Search for the cell housing the specified text and yield its [x, y] center coordinate. 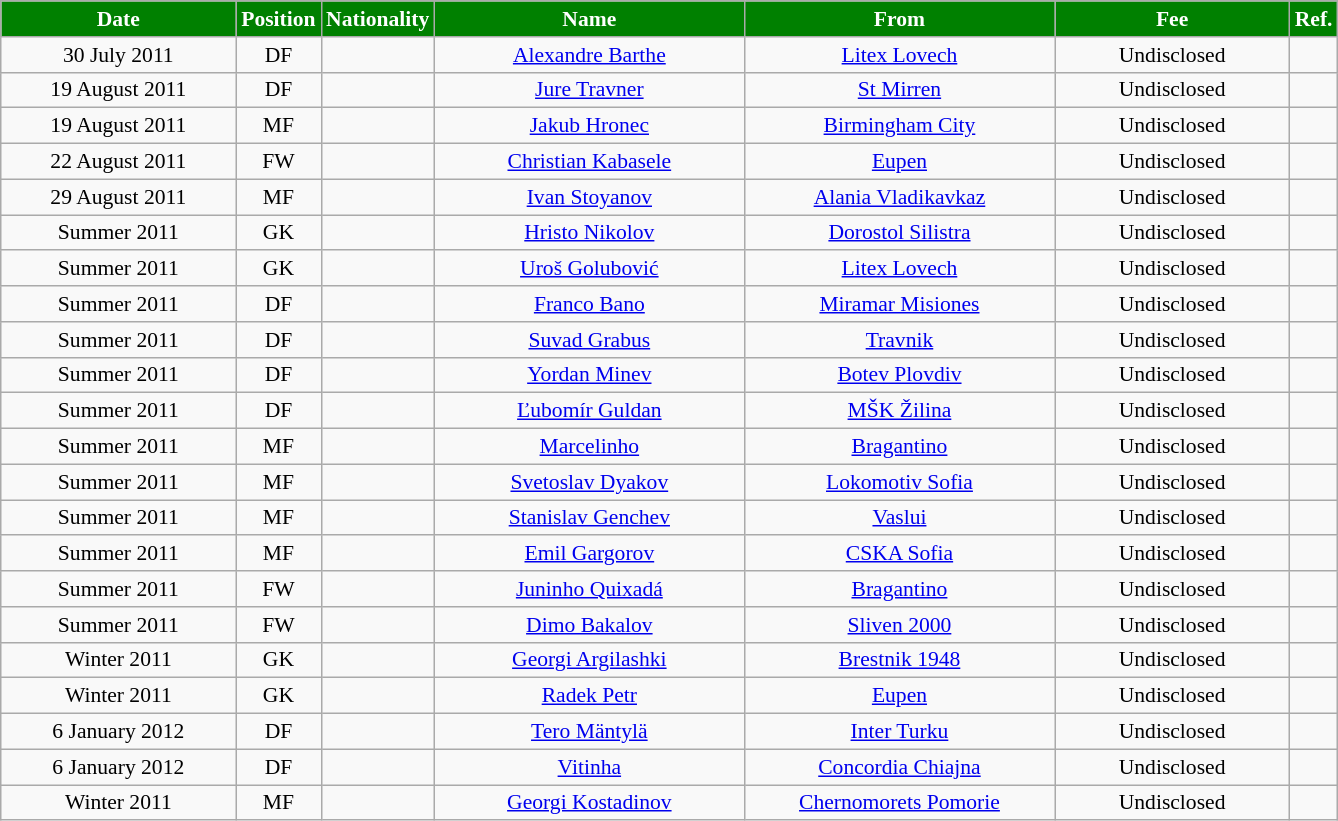
30 July 2011 [118, 55]
29 August 2011 [118, 197]
From [899, 19]
Uroš Golubović [589, 269]
Jakub Hronec [589, 126]
Jure Travner [589, 90]
Dorostol Silistra [899, 233]
Miramar Misiones [899, 304]
Lokomotiv Sofia [899, 482]
Chernomorets Pomorie [899, 803]
Alexandre Barthe [589, 55]
Botev Plovdiv [899, 375]
Georgi Kostadinov [589, 803]
Tero Mäntylä [589, 732]
Suvad Grabus [589, 340]
Emil Gargorov [589, 554]
Ivan Stoyanov [589, 197]
Yordan Minev [589, 375]
Alania Vladikavkaz [899, 197]
Marcelinho [589, 447]
Date [118, 19]
Ref. [1314, 19]
Brestnik 1948 [899, 660]
Georgi Argilashki [589, 660]
Vaslui [899, 518]
22 August 2011 [118, 162]
Hristo Nikolov [589, 233]
Name [589, 19]
Ľubomír Guldan [589, 411]
Stanislav Genchev [589, 518]
Juninho Quixadá [589, 589]
Franco Bano [589, 304]
Birmingham City [899, 126]
Travnik [899, 340]
Concordia Chiajna [899, 767]
Dimo Bakalov [589, 625]
Position [278, 19]
Sliven 2000 [899, 625]
St Mirren [899, 90]
Christian Kabasele [589, 162]
Inter Turku [899, 732]
Nationality [378, 19]
Vitinha [589, 767]
MŠK Žilina [899, 411]
Svetoslav Dyakov [589, 482]
Fee [1172, 19]
Radek Petr [589, 696]
CSKA Sofia [899, 554]
